Search for the cell housing the specified text and yield its (X, Y) center coordinate. 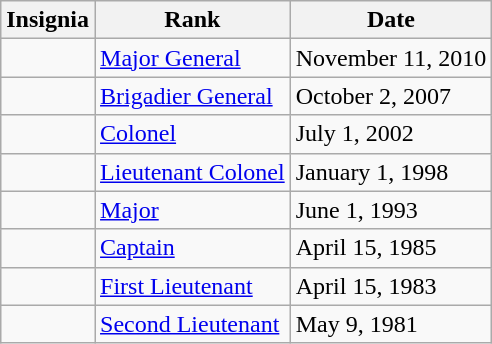
First Lieutenant (193, 286)
Major General (193, 58)
Captain (193, 248)
Second Lieutenant (193, 324)
Major (193, 210)
July 1, 2002 (390, 134)
January 1, 1998 (390, 172)
May 9, 1981 (390, 324)
April 15, 1985 (390, 248)
Colonel (193, 134)
June 1, 1993 (390, 210)
April 15, 1983 (390, 286)
October 2, 2007 (390, 96)
Rank (193, 20)
Lieutenant Colonel (193, 172)
Insignia (48, 20)
November 11, 2010 (390, 58)
Brigadier General (193, 96)
Date (390, 20)
